Extract the [X, Y] coordinate from the center of the cell holding the provided text.  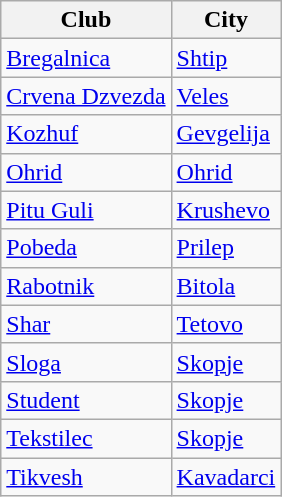
Shar [86, 324]
Krushevo [226, 210]
Kozhuf [86, 134]
City [226, 20]
Bitola [226, 286]
Gevgelija [226, 134]
Crvena Dzvezda [86, 96]
Veles [226, 96]
Tikvesh [86, 477]
Pitu Guli [86, 210]
Kavadarci [226, 477]
Club [86, 20]
Tekstilec [86, 438]
Pobeda [86, 248]
Prilep [226, 248]
Shtip [226, 58]
Tetovo [226, 324]
Rabotnik [86, 286]
Sloga [86, 362]
Student [86, 400]
Bregalnica [86, 58]
